Determine the [x, y] coordinate at the center of the cell enclosing the given text.  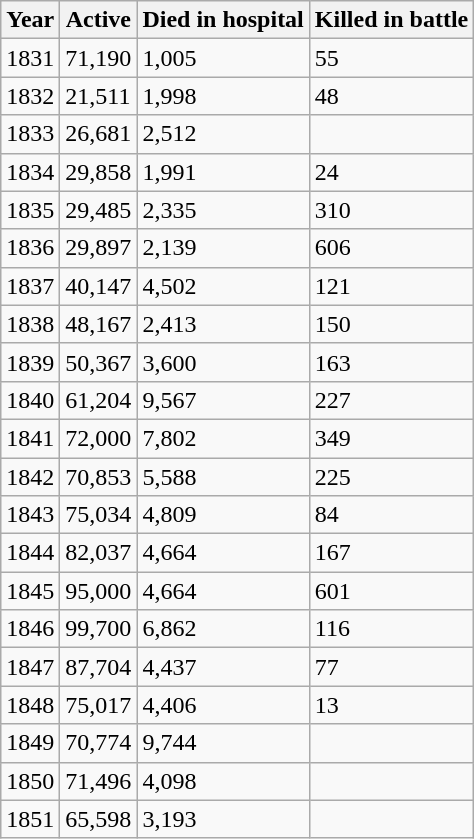
1841 [30, 438]
1845 [30, 591]
1851 [30, 819]
310 [391, 210]
1846 [30, 629]
Died in hospital [223, 20]
116 [391, 629]
1840 [30, 400]
4,437 [223, 667]
1850 [30, 781]
2,512 [223, 134]
75,017 [98, 705]
163 [391, 362]
29,897 [98, 248]
29,858 [98, 172]
3,600 [223, 362]
3,193 [223, 819]
1843 [30, 515]
48 [391, 96]
99,700 [98, 629]
1837 [30, 286]
72,000 [98, 438]
9,744 [223, 743]
1834 [30, 172]
121 [391, 286]
26,681 [98, 134]
13 [391, 705]
48,167 [98, 324]
4,809 [223, 515]
9,567 [223, 400]
1835 [30, 210]
65,598 [98, 819]
84 [391, 515]
75,034 [98, 515]
87,704 [98, 667]
1839 [30, 362]
4,098 [223, 781]
150 [391, 324]
4,406 [223, 705]
70,774 [98, 743]
70,853 [98, 477]
Killed in battle [391, 20]
1849 [30, 743]
4,502 [223, 286]
29,485 [98, 210]
1836 [30, 248]
40,147 [98, 286]
1,005 [223, 58]
50,367 [98, 362]
1,998 [223, 96]
71,496 [98, 781]
71,190 [98, 58]
21,511 [98, 96]
1848 [30, 705]
1842 [30, 477]
77 [391, 667]
2,413 [223, 324]
349 [391, 438]
1832 [30, 96]
1847 [30, 667]
1831 [30, 58]
5,588 [223, 477]
Active [98, 20]
7,802 [223, 438]
82,037 [98, 553]
Year [30, 20]
1833 [30, 134]
95,000 [98, 591]
61,204 [98, 400]
24 [391, 172]
1844 [30, 553]
167 [391, 553]
606 [391, 248]
601 [391, 591]
1838 [30, 324]
2,139 [223, 248]
1,991 [223, 172]
55 [391, 58]
6,862 [223, 629]
227 [391, 400]
225 [391, 477]
2,335 [223, 210]
